From the cell containing the given text, extract its center point as (X, Y) coordinate. 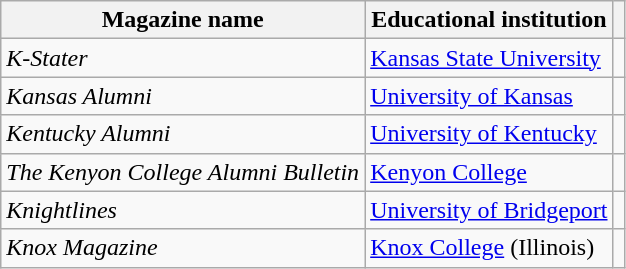
University of Kansas (489, 96)
Knox College (Illinois) (489, 248)
Educational institution (489, 20)
University of Kentucky (489, 134)
The Kenyon College Alumni Bulletin (183, 172)
Kenyon College (489, 172)
Knightlines (183, 210)
Magazine name (183, 20)
Kansas Alumni (183, 96)
Kentucky Alumni (183, 134)
K-Stater (183, 58)
University of Bridgeport (489, 210)
Kansas State University (489, 58)
Knox Magazine (183, 248)
